Find where the given text appears and provide that cell's center as (x, y) coordinate. 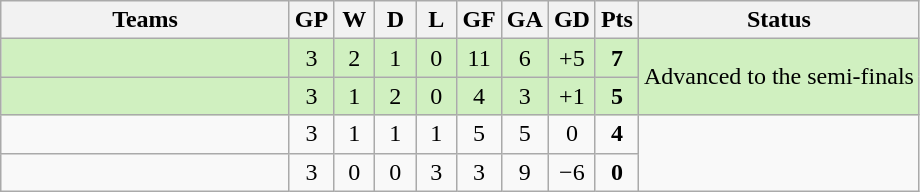
GF (479, 20)
9 (524, 172)
Teams (146, 20)
7 (616, 58)
D (396, 20)
GA (524, 20)
GP (311, 20)
L (436, 20)
Advanced to the semi-finals (778, 77)
+1 (572, 96)
11 (479, 58)
Pts (616, 20)
Status (778, 20)
6 (524, 58)
−6 (572, 172)
+5 (572, 58)
GD (572, 20)
W (354, 20)
